Extract the [X, Y] coordinate from the center of the cell holding the provided text.  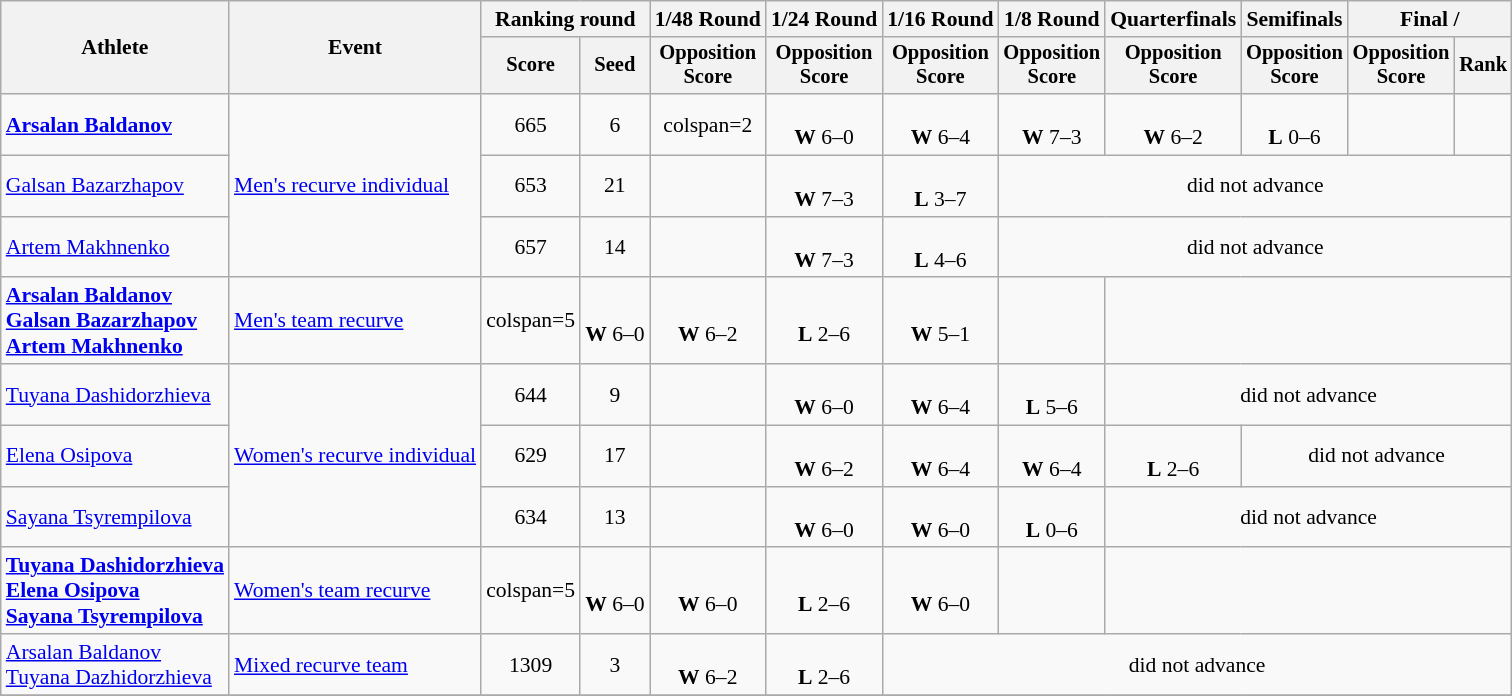
657 [530, 248]
644 [530, 394]
Score [530, 66]
Women's team recurve [355, 592]
Sayana Tsyrempilova [115, 518]
634 [530, 518]
Final / [1430, 19]
Men's recurve individual [355, 186]
Arsalan BaldanovGalsan BazarzhapovArtem Makhnenko [115, 322]
Event [355, 48]
Galsan Bazarzhapov [115, 186]
Quarterfinals [1173, 19]
Semifinals [1294, 19]
Tuyana DashidorzhievaElena OsipovaSayana Tsyrempilova [115, 592]
Rank [1483, 66]
Women's recurve individual [355, 456]
665 [530, 124]
W 5–1 [940, 322]
Elena Osipova [115, 456]
Athlete [115, 48]
1/16 Round [940, 19]
9 [614, 394]
Men's team recurve [355, 322]
colspan=2 [708, 124]
1/8 Round [1052, 19]
L 5–6 [1052, 394]
1309 [530, 664]
Tuyana Dashidorzhieva [115, 394]
1/24 Round [824, 19]
Arsalan Baldanov [115, 124]
Arsalan BaldanovTuyana Dazhidorzhieva [115, 664]
Ranking round [566, 19]
14 [614, 248]
L 3–7 [940, 186]
Artem Makhnenko [115, 248]
6 [614, 124]
13 [614, 518]
1/48 Round [708, 19]
653 [530, 186]
629 [530, 456]
Mixed recurve team [355, 664]
L 4–6 [940, 248]
21 [614, 186]
Seed [614, 66]
3 [614, 664]
17 [614, 456]
